For the text-containing cell, return its midpoint in (X, Y) coordinate format. 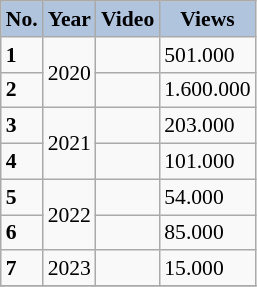
4 (22, 162)
3 (22, 126)
2023 (70, 269)
2022 (70, 214)
1.600.000 (207, 90)
15.000 (207, 269)
2 (22, 90)
5 (22, 197)
203.000 (207, 126)
501.000 (207, 55)
2020 (70, 72)
7 (22, 269)
2021 (70, 144)
85.000 (207, 233)
Views (207, 19)
Year (70, 19)
6 (22, 233)
No. (22, 19)
1 (22, 55)
Video (128, 19)
101.000 (207, 162)
54.000 (207, 197)
